Locate the cell with the specified text and output its (x, y) center coordinate. 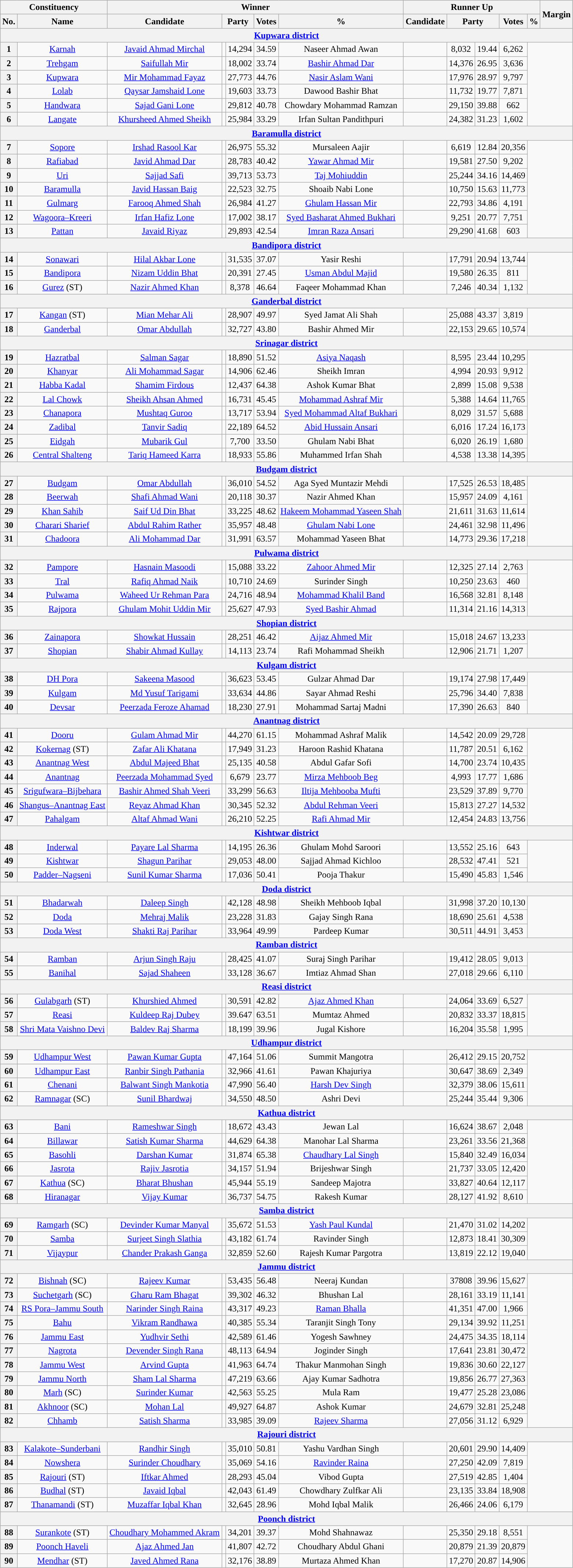
Gulabgarh (ST) (62, 1001)
51.53 (266, 1225)
39 (9, 693)
Ajaz Ahmed Khan (341, 1001)
29.36 (487, 539)
33.19 (487, 1294)
26.36 (266, 847)
18,815 (513, 1015)
14,395 (513, 455)
60 (9, 1071)
Reasi district (287, 987)
39.09 (266, 1421)
Poonch Haveli (62, 1547)
34.40 (487, 693)
33,827 (461, 1183)
34,550 (240, 1099)
Bahu (62, 1323)
55.19 (266, 1183)
31,874 (240, 1155)
87 (9, 1504)
6,020 (461, 441)
Zafar Ali Khatana (165, 749)
Kupwara district (287, 35)
Kulgam district (287, 665)
Name (62, 21)
Joginder Singh (341, 1351)
24,461 (461, 525)
Rajouri (ST) (62, 1476)
17,641 (461, 1351)
Chowdary Mohammad Ramzan (341, 105)
24.09 (487, 497)
Kuldeep Raj Dubey (165, 1015)
42 (9, 749)
Samba (62, 1239)
29.65 (487, 329)
29,150 (461, 105)
53,435 (240, 1281)
38.69 (487, 1071)
47,219 (240, 1379)
31,991 (240, 539)
33.05 (487, 1169)
32,859 (240, 1253)
44,629 (240, 1141)
35,672 (240, 1225)
Khursheed Ahmed Sheikh (165, 119)
18,114 (513, 1337)
31.57 (487, 413)
Padder–Nagseni (62, 875)
Jewan Lal (341, 1127)
35.58 (487, 1029)
13,717 (240, 413)
12,454 (461, 819)
80 (9, 1393)
25,796 (461, 693)
13,233 (513, 637)
85 (9, 1476)
48.94 (266, 595)
71 (9, 1253)
11,314 (461, 609)
DH Pora (62, 679)
Sajjad Ahmad Kichloo (341, 861)
49 (9, 861)
11,614 (513, 511)
Tanvir Sadiq (165, 427)
Anantnag West (62, 763)
Khanyar (62, 371)
53.45 (266, 679)
41.27 (266, 203)
Syed Jamat Ali Shah (341, 315)
8,551 (513, 1533)
Kupwara (62, 77)
28.96 (266, 1504)
Runner Up (472, 7)
49.99 (266, 931)
Qaysar Jamshaid Lone (165, 91)
9,306 (513, 1099)
27,519 (461, 1476)
20.93 (487, 371)
Pawan Khajuriya (341, 1071)
29,728 (513, 735)
25,135 (240, 763)
33.37 (487, 1015)
19,412 (461, 959)
51 (9, 903)
26,984 (240, 203)
6,110 (513, 973)
19 (9, 357)
21,368 (513, 1141)
2,763 (513, 567)
Ranbir Singh Pathania (165, 1071)
1,686 (513, 777)
15.08 (487, 385)
Shakti Raj Parihar (165, 931)
Syed Bashir Ahmad (341, 609)
811 (513, 273)
29.15 (487, 1057)
Bashir Ahmed Shah Veeri (165, 791)
41.07 (266, 959)
Ghulam Mohit Uddin Mir (165, 609)
Darshan Kumar (165, 1155)
3,453 (513, 931)
Chenani (62, 1085)
54 (9, 959)
52 (9, 917)
14,773 (461, 539)
31,998 (461, 903)
18,485 (513, 483)
Md Yusuf Tarigami (165, 693)
Chaudhary Lal Singh (341, 1155)
30,511 (461, 931)
28,425 (240, 959)
Kulgam (62, 693)
18 (9, 329)
Sheikh Mehboob Iqbal (341, 903)
Zahoor Ahmed Mir (341, 567)
Baramulla district (287, 133)
Anantnag district (287, 721)
Harsh Dev Singh (341, 1085)
Udhampur East (62, 1071)
36.67 (266, 973)
47,990 (240, 1085)
23,086 (513, 1393)
Baramulla (62, 189)
Mendhar (ST) (62, 1561)
43.80 (266, 329)
26,210 (240, 819)
Taranjit Singh Tony (341, 1323)
25.61 (487, 917)
Mirza Mehboob Beg (341, 777)
11 (9, 203)
38.17 (266, 217)
Suraj Singh Parihar (341, 959)
Doda (62, 917)
21,611 (461, 511)
521 (513, 861)
54.16 (266, 1462)
20,356 (513, 147)
47 (9, 819)
Rajpora (62, 609)
Budgam district (287, 469)
20 (9, 371)
27,363 (513, 1379)
32.98 (487, 525)
14,202 (513, 1225)
Abdul Gafar Sofi (341, 763)
33 (9, 581)
14,313 (513, 609)
Mohammad Khalil Band (341, 595)
30,309 (513, 1239)
56.63 (266, 791)
7,819 (513, 1462)
Choudhary Mohammed Akram (165, 1533)
Nizam Uddin Bhat (165, 273)
12.84 (487, 147)
27,773 (240, 77)
Devinder Kumar Manyal (165, 1225)
Kangan (ST) (62, 315)
21 (9, 385)
9,013 (513, 959)
62 (9, 1099)
33.73 (266, 91)
25.16 (487, 847)
34.59 (266, 49)
17,976 (461, 77)
Ashok Kumar Bhat (341, 385)
25 (9, 441)
41,807 (240, 1547)
Mehraj Malik (165, 917)
38.67 (487, 1127)
Udhampur district (287, 1043)
Mumtaz Ahmed (341, 1015)
27 (9, 483)
Sakeena Masood (165, 679)
28,161 (461, 1294)
83 (9, 1449)
48.62 (266, 511)
Usman Abdul Majid (341, 273)
15,957 (461, 497)
12 (9, 217)
44.86 (266, 693)
41,351 (461, 1309)
18,672 (240, 1127)
41.92 (487, 1197)
43.43 (266, 1127)
Javed Ahmed Rana (165, 1561)
56.48 (266, 1281)
Charari Sharief (62, 525)
Rajouri district (287, 1435)
43.37 (487, 315)
Hilal Akbar Lone (165, 259)
Thanamandi (ST) (62, 1504)
6,679 (240, 777)
10,750 (461, 189)
46 (9, 805)
35,069 (240, 1462)
42,563 (240, 1393)
10,130 (513, 903)
52.32 (266, 805)
Pulwama district (287, 553)
32,727 (240, 329)
21.16 (487, 609)
Altaf Ahmad Wani (165, 819)
58 (9, 1029)
30,647 (461, 1071)
9,770 (513, 791)
Salman Sagar (165, 357)
Randhir Singh (165, 1449)
Central Shalteng (62, 455)
Saif Ud Din Bhat (165, 511)
19.77 (487, 91)
6,016 (461, 427)
Taj Mohiuddin (341, 175)
64.94 (266, 1351)
Ajaz Ahmed Jan (165, 1547)
Sandeep Majotra (341, 1183)
16,624 (461, 1127)
24,382 (461, 119)
Sheikh Ahsan Ahmed (165, 399)
17.77 (487, 777)
Suchetgarh (SC) (62, 1294)
9,797 (513, 77)
Sopore (62, 147)
Vikram Randhawa (165, 1323)
Naseer Ahmad Awan (341, 49)
Mian Mehar Ali (165, 315)
34,201 (240, 1533)
Sunil Bhardwaj (165, 1099)
Shamim Firdous (165, 385)
Satish Kumar Sharma (165, 1141)
56.40 (266, 1085)
12,873 (461, 1239)
28,293 (240, 1476)
Narinder Singh Raina (165, 1309)
Marh (SC) (62, 1393)
18.41 (487, 1239)
26.63 (487, 707)
40.42 (266, 161)
Lal Chowk (62, 399)
8,148 (513, 595)
23.81 (487, 1351)
Mohammad Sartaj Madni (341, 707)
17,390 (461, 707)
34,157 (240, 1169)
48.00 (266, 861)
48.48 (266, 525)
19,040 (513, 1253)
Eidgah (62, 441)
Margin (556, 14)
29.18 (487, 1533)
47.00 (487, 1309)
53 (9, 931)
Arjun Singh Raju (165, 959)
Rajeev Kumar (165, 1281)
41.61 (266, 1071)
29 (9, 511)
5,388 (461, 399)
Kathua district (287, 1113)
30,591 (240, 1001)
Billawar (62, 1141)
43 (9, 763)
Javid Hassan Baig (165, 189)
1,132 (513, 287)
49,927 (240, 1407)
8,610 (513, 1197)
Asiya Naqash (341, 357)
Reasi (62, 1015)
37 (9, 651)
34.16 (487, 175)
17,218 (513, 539)
61 (9, 1085)
29.66 (487, 973)
28,783 (240, 161)
14.64 (487, 399)
Imtiaz Ahmad Shan (341, 973)
18,890 (240, 357)
73 (9, 1294)
Tral (62, 581)
Shri Mata Vaishno Devi (62, 1029)
Rafiabad (62, 161)
Lolab (62, 91)
1,404 (513, 1476)
1,680 (513, 441)
29,812 (240, 105)
Irshad Rasool Kar (165, 147)
51.52 (266, 357)
11,765 (513, 399)
Tariq Hameed Karra (165, 455)
23.77 (266, 777)
42,043 (240, 1490)
4 (9, 91)
23,529 (461, 791)
14,294 (240, 49)
31.12 (487, 1421)
Shabir Ahmad Kullay (165, 651)
90 (9, 1561)
39,713 (240, 175)
4,993 (461, 777)
77 (9, 1351)
51.94 (266, 1169)
Bandipora district (287, 245)
33,985 (240, 1421)
53.94 (266, 413)
33,634 (240, 693)
Langate (62, 119)
460 (513, 581)
22 (9, 399)
Peerzada Feroze Ahamad (165, 707)
50.41 (266, 875)
26.77 (487, 1379)
Bashir Ahmad Dar (341, 63)
6,929 (513, 1421)
15,813 (461, 805)
42.09 (487, 1462)
12,437 (240, 385)
Kishtwar district (287, 833)
Iltija Mehbooba Mufti (341, 791)
15,627 (513, 1281)
Chanapora (62, 413)
Bhushan Lal (341, 1294)
7,246 (461, 287)
9,912 (513, 371)
Saifullah Mir (165, 63)
41.68 (487, 231)
24,716 (240, 595)
36,010 (240, 483)
39.647 (240, 1015)
23,135 (461, 1490)
45.83 (487, 875)
25.28 (487, 1393)
Gulzar Ahmad Dar (341, 679)
7,700 (240, 441)
Pooja Thakur (341, 875)
Abdul Rahim Rather (165, 525)
Rajeev Sharma (341, 1421)
55 (9, 973)
11,251 (513, 1323)
17,270 (461, 1561)
21,470 (461, 1225)
19,836 (461, 1365)
66 (9, 1169)
16,731 (240, 399)
38.06 (487, 1085)
43,317 (240, 1309)
63.51 (266, 1015)
Mula Ram (341, 1393)
20.94 (487, 259)
Chadoora (62, 539)
37.20 (487, 903)
12,906 (461, 651)
Ali Mohammad Dar (165, 539)
6,527 (513, 1001)
Chander Prakash Ganga (165, 1253)
Vijaypur (62, 1253)
46.42 (266, 637)
Mubarik Gul (165, 441)
29.90 (487, 1449)
17,449 (513, 679)
Mohammad Yaseen Bhat (341, 539)
46.64 (266, 287)
Hasnain Masoodi (165, 567)
37808 (461, 1281)
1,602 (513, 119)
RS Pora–Jammu South (62, 1309)
Mir Mohammad Fayaz (165, 77)
Iftkar Ahmed (165, 1476)
53.73 (266, 175)
Kishtwar (62, 861)
Murtaza Ahmed Khan (341, 1561)
Ravinder Raina (341, 1462)
Rajesh Kumar Pargotra (341, 1253)
13.38 (487, 455)
Jammu West (62, 1365)
63 (9, 1127)
Constituency (54, 7)
Mursaleen Aajir (341, 147)
24.83 (487, 819)
12,325 (461, 567)
Raman Bhalla (341, 1309)
6,262 (513, 49)
14,542 (461, 735)
Brijeshwar Singh (341, 1169)
32,379 (461, 1085)
64.74 (266, 1365)
Manohar Lal Sharma (341, 1141)
19,856 (461, 1379)
11,787 (461, 749)
27.14 (487, 567)
32,966 (240, 1071)
Chowdhary Zulfkar Ali (341, 1490)
40,385 (240, 1323)
Reyaz Ahmad Khan (165, 805)
Surinder Singh (341, 581)
Arvind Gupta (165, 1365)
Choudhary Abdul Ghani (341, 1547)
44,270 (240, 735)
17,036 (240, 875)
78 (9, 1365)
Vibod Gupta (341, 1476)
33.74 (266, 63)
10 (9, 189)
14,195 (240, 847)
Akhnoor (SC) (62, 1407)
6,162 (513, 749)
18,002 (240, 63)
Winner (255, 7)
10,295 (513, 357)
Pampore (62, 567)
31.83 (266, 917)
33.22 (266, 567)
21.71 (487, 651)
Jasrota (62, 1169)
4,161 (513, 497)
6,619 (461, 147)
Pardeep Kumar (341, 931)
84 (9, 1462)
Muhammed Irfan Shah (341, 455)
14,469 (513, 175)
Zainapora (62, 637)
46.32 (266, 1294)
89 (9, 1547)
Jammu North (62, 1379)
29,134 (461, 1323)
Irfan Hafiz Lone (165, 217)
40.58 (266, 763)
13,744 (513, 259)
Nagrota (62, 1351)
Farooq Ahmed Shah (165, 203)
44.91 (487, 931)
19,477 (461, 1393)
4,191 (513, 203)
24.69 (266, 581)
27.98 (487, 679)
15 (9, 273)
16,034 (513, 1155)
Mohan Lal (165, 1407)
Yogesh Sawhney (341, 1337)
47.41 (487, 861)
24 (9, 427)
25,984 (240, 119)
34.35 (487, 1337)
24,064 (461, 1001)
28.97 (487, 77)
Devsar (62, 707)
Sonawari (62, 259)
31.02 (487, 1225)
Khurshied Ahmed (165, 1001)
Hazratbal (62, 357)
43,182 (240, 1239)
8,378 (240, 287)
1,966 (513, 1309)
30 (9, 525)
Shangus–Anantnag East (62, 805)
32.49 (487, 1155)
Pattan (62, 231)
37.07 (266, 259)
79 (9, 1379)
48,113 (240, 1351)
18,908 (513, 1490)
30.60 (487, 1365)
30,345 (240, 805)
Kokernag (ST) (62, 749)
51.06 (266, 1057)
54.52 (266, 483)
59 (9, 1057)
20.77 (487, 217)
47,164 (240, 1057)
19,603 (240, 91)
69 (9, 1225)
Sheikh Imran (341, 371)
Ramban (62, 959)
Devender Singh Rana (165, 1351)
Rajiv Jasrotia (165, 1169)
32 (9, 567)
22,523 (240, 189)
36,623 (240, 679)
Syed Basharat Ahmed Bukhari (341, 217)
Rameshwar Singh (165, 1127)
10,710 (240, 581)
Ali Mohammad Sagar (165, 371)
Ghulam Hassan Mir (341, 203)
No. (9, 21)
20.51 (487, 749)
Bashir Ahmed Mir (341, 329)
1,995 (513, 1029)
Bani (62, 1127)
14,409 (513, 1449)
Ajay Kumar Sadhotra (341, 1379)
Ashok Kumar (341, 1407)
23 (9, 413)
Ramban district (287, 945)
2 (9, 63)
Javid Ahmad Dar (165, 161)
3 (9, 77)
20,752 (513, 1057)
39.37 (266, 1533)
40.64 (487, 1183)
33.50 (266, 441)
26.95 (487, 63)
Pawan Kumar Gupta (165, 1057)
32,645 (240, 1504)
34.86 (487, 203)
10,250 (461, 581)
Anantnag (62, 777)
29,893 (240, 231)
42.85 (487, 1476)
Rafi Ahmad Mir (341, 819)
48 (9, 847)
Sajad Gani Lone (165, 105)
12,117 (513, 1183)
17,791 (461, 259)
28,532 (461, 861)
Yudhvir Sethi (165, 1337)
55.86 (266, 455)
35,957 (240, 525)
81 (9, 1407)
9 (9, 175)
61.74 (266, 1239)
Doda district (287, 889)
13,819 (461, 1253)
88 (9, 1533)
Ramnagar (SC) (62, 1099)
Vijay Kumar (165, 1197)
42.82 (266, 1001)
Budgam (62, 483)
24.06 (487, 1504)
28,251 (240, 637)
Trehgam (62, 63)
75 (9, 1323)
19,174 (461, 679)
9,251 (461, 217)
64.87 (266, 1407)
Baldev Raj Sharma (165, 1029)
15,840 (461, 1155)
Hiranagar (62, 1197)
Dooru (62, 735)
Imran Raza Ansari (341, 231)
72 (9, 1281)
Kathua (SC) (62, 1183)
27,250 (461, 1462)
6,179 (513, 1504)
2,048 (513, 1127)
8,029 (461, 413)
Rafiq Ahmad Naik (165, 581)
15,018 (461, 637)
42.72 (266, 1547)
Bharat Bhushan (165, 1183)
Ghulam Mohd Saroori (341, 847)
Aga Syed Muntazir Mehdi (341, 483)
Bhadarwah (62, 903)
61.49 (266, 1490)
57 (9, 1015)
20,118 (240, 497)
20,832 (461, 1015)
19,580 (461, 273)
643 (513, 847)
7 (9, 147)
Karnah (62, 49)
Yasir Reshi (341, 259)
25,350 (461, 1533)
28 (9, 497)
14 (9, 259)
Srigufwara–Bijbehara (62, 791)
Surinder Choudhary (165, 1462)
Javaid Ahmad Mirchal (165, 49)
24.67 (487, 637)
45 (9, 791)
29,053 (240, 861)
Gajay Singh Rana (341, 917)
Syed Mohammad Altaf Bukhari (341, 413)
65 (9, 1155)
55.34 (266, 1323)
33,299 (240, 791)
48.50 (266, 1099)
63.57 (266, 539)
52.25 (266, 819)
Muzaffar Iqbal Khan (165, 1504)
82 (9, 1421)
12,420 (513, 1169)
28,907 (240, 315)
68 (9, 1197)
29,290 (461, 231)
14,700 (461, 763)
15,088 (240, 567)
3,819 (513, 315)
18,690 (461, 917)
28.05 (487, 959)
76 (9, 1337)
26,466 (461, 1504)
Javaid Riyaz (165, 231)
17 (9, 315)
11,496 (513, 525)
34 (9, 595)
Ganderbal (62, 329)
Banihal (62, 973)
42,589 (240, 1337)
Shoaib Nabi Lone (341, 189)
33,128 (240, 973)
Doda West (62, 931)
Haroon Rashid Khatana (341, 749)
Mohammad Ashraf Malik (341, 735)
39.92 (487, 1323)
38.89 (266, 1561)
45.04 (266, 1476)
Inderwal (62, 847)
54.75 (266, 1197)
16,204 (461, 1029)
2,899 (461, 385)
8,032 (461, 49)
Rafi Mohammad Sheikh (341, 651)
Khan Sahib (62, 511)
38 (9, 679)
22,127 (513, 1365)
64 (9, 1141)
Javaid Iqbal (165, 1490)
Bishnah (SC) (62, 1281)
13,552 (461, 847)
Abdul Rehman Veeri (341, 805)
23,228 (240, 917)
70 (9, 1239)
Zadibal (62, 427)
49.97 (266, 315)
33.84 (487, 1490)
Sunil Kumar Sharma (165, 875)
Peerzada Mohammad Syed (165, 777)
Aijaz Ahmed Mir (341, 637)
26 (9, 455)
Gharu Ram Bhagat (165, 1294)
4,994 (461, 371)
20.09 (487, 735)
22,793 (461, 203)
7,871 (513, 91)
10,435 (513, 763)
5 (9, 105)
11,773 (513, 189)
Irfan Sultan Pandithpuri (341, 119)
Nowshera (62, 1462)
25,248 (513, 1407)
14,376 (461, 63)
63.66 (266, 1379)
44 (9, 777)
25,627 (240, 609)
13 (9, 231)
Pahalgam (62, 819)
Showkat Hussain (165, 637)
Payare Lal Sharma (165, 847)
Balwant Singh Mankotia (165, 1085)
Samba district (287, 1211)
Shopian (62, 651)
Sham Lal Sharma (165, 1379)
17.24 (487, 427)
35 (9, 609)
Gurez (ST) (62, 287)
26.35 (487, 273)
Shopian district (287, 623)
55.25 (266, 1393)
Ghulam Nabi Lone (341, 525)
Yawar Ahmad Mir (341, 161)
5,688 (513, 413)
Surankote (ST) (62, 1533)
Jugal Kishore (341, 1029)
Satish Sharma (165, 1421)
Uri (62, 175)
1,546 (513, 875)
22,189 (240, 427)
14,532 (513, 805)
21,737 (461, 1169)
13,756 (513, 819)
18,933 (240, 455)
Ashri Devi (341, 1099)
32.75 (266, 189)
Sayar Ahmad Reshi (341, 693)
33.29 (266, 119)
40.78 (266, 105)
16,173 (513, 427)
Jammu East (62, 1337)
Sajjad Safi (165, 175)
Chhamb (62, 1421)
9,538 (513, 385)
Mohd Shahnawaz (341, 1533)
8,595 (461, 357)
40.34 (487, 287)
Nasir Aslam Wani (341, 77)
Mohammad Ashraf Mir (341, 399)
20.87 (487, 1561)
Ganderbal district (287, 301)
Budhal (ST) (62, 1490)
Yashu Vardhan Singh (341, 1449)
50 (9, 875)
Sajad Shaheen (165, 973)
52.60 (266, 1253)
662 (513, 105)
Bandipora (62, 273)
Gulam Ahmad Mir (165, 735)
62.46 (266, 371)
32,176 (240, 1561)
35,010 (240, 1449)
Thakur Manmohan Singh (341, 1365)
27,018 (461, 973)
41 (9, 735)
603 (513, 231)
11,141 (513, 1294)
15,490 (461, 875)
Poonch district (287, 1519)
10,574 (513, 329)
36 (9, 637)
Srinagar district (287, 343)
Ramgarh (SC) (62, 1225)
23,261 (461, 1141)
23.44 (487, 357)
Ravinder Singh (341, 1239)
30.37 (266, 497)
23.63 (487, 581)
39.88 (487, 105)
19,581 (461, 161)
Handwara (62, 105)
33,225 (240, 511)
Shagun Parihar (165, 861)
15.63 (487, 189)
8 (9, 161)
30,472 (513, 1351)
Ghulam Nabi Bhat (341, 441)
17,525 (461, 483)
67 (9, 1183)
Beerwah (62, 497)
26.19 (487, 441)
Kalakote–Sunderbani (62, 1449)
27.45 (266, 273)
16,568 (461, 595)
19.44 (487, 49)
50.81 (266, 1449)
Waheed Ur Rehman Para (165, 595)
3,636 (513, 63)
Abid Hussain Ansari (341, 427)
56 (9, 1001)
74 (9, 1309)
16 (9, 287)
20,391 (240, 273)
31,535 (240, 259)
Surinder Kumar (165, 1393)
11,732 (461, 91)
65.38 (266, 1155)
45.45 (266, 399)
1,207 (513, 651)
31 (9, 539)
31.63 (487, 511)
Shafi Ahmad Wani (165, 497)
26,975 (240, 147)
Basohli (62, 1155)
Mushtaq Guroo (165, 413)
48.98 (266, 903)
33.56 (487, 1141)
17,949 (240, 749)
14,113 (240, 651)
61.46 (266, 1337)
6 (9, 119)
Daleep Singh (165, 903)
Mohd Iqbal Malik (341, 1504)
39,302 (240, 1294)
64.52 (266, 427)
Gulmarg (62, 203)
18,199 (240, 1029)
40 (9, 707)
Faqeer Mohammad Khan (341, 287)
9,202 (513, 161)
27.27 (487, 805)
Rakesh Kumar (341, 1197)
Dawood Bashir Bhat (341, 91)
24,679 (461, 1407)
41,963 (240, 1365)
7,838 (513, 693)
Pulwama (62, 595)
86 (9, 1490)
45,944 (240, 1183)
61.15 (266, 735)
33,964 (240, 931)
Hakeem Mohammad Yaseen Shah (341, 511)
42,128 (240, 903)
33.69 (487, 1001)
42.54 (266, 231)
7,751 (513, 217)
17,002 (240, 217)
37.89 (487, 791)
Yash Paul Kundal (341, 1225)
15,611 (513, 1085)
Udhampur West (62, 1057)
27.50 (487, 161)
Surjeet Singh Slathia (165, 1239)
44.76 (266, 77)
27.91 (266, 707)
21.39 (487, 1547)
Habba Kadal (62, 385)
18,230 (240, 707)
Wagoora–Kreeri (62, 217)
2,349 (513, 1071)
35.44 (487, 1099)
26,412 (461, 1057)
25,088 (461, 315)
Abdul Majeed Bhat (165, 763)
28,127 (461, 1197)
55.32 (266, 147)
Jammu district (287, 1267)
24,475 (461, 1337)
27,056 (461, 1421)
22.12 (487, 1253)
1 (9, 49)
840 (513, 707)
26.53 (487, 483)
22,153 (461, 329)
47.93 (266, 609)
36,737 (240, 1197)
20,601 (461, 1449)
Neeraj Kundan (341, 1281)
49.23 (266, 1309)
Summit Mangotra (341, 1057)
